For the text-containing cell, return its midpoint in [x, y] coordinate format. 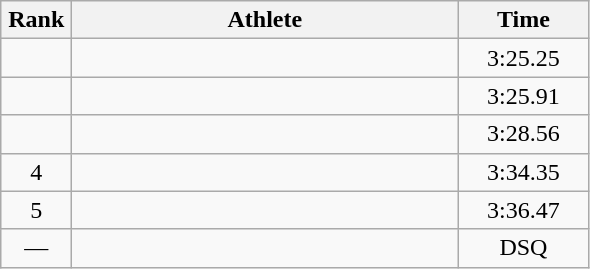
4 [36, 172]
Rank [36, 20]
3:36.47 [524, 210]
DSQ [524, 248]
Athlete [265, 20]
3:28.56 [524, 134]
— [36, 248]
Time [524, 20]
3:34.35 [524, 172]
5 [36, 210]
3:25.25 [524, 58]
3:25.91 [524, 96]
